Determine the (x, y) coordinate at the center of the cell enclosing the given text.  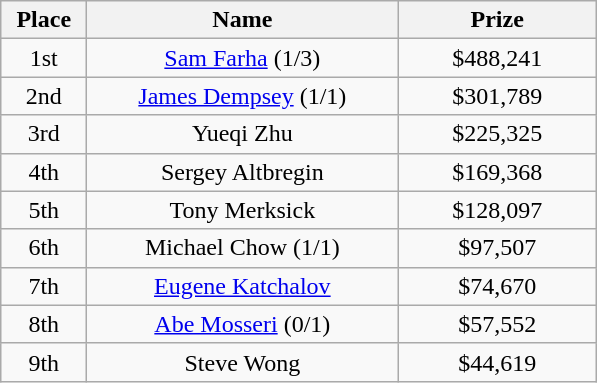
1st (44, 58)
Yueqi Zhu (242, 134)
6th (44, 248)
$225,325 (498, 134)
$74,670 (498, 286)
$57,552 (498, 324)
$44,619 (498, 362)
$97,507 (498, 248)
$128,097 (498, 210)
$488,241 (498, 58)
Prize (498, 20)
$169,368 (498, 172)
Eugene Katchalov (242, 286)
5th (44, 210)
$301,789 (498, 96)
2nd (44, 96)
4th (44, 172)
9th (44, 362)
Name (242, 20)
Steve Wong (242, 362)
3rd (44, 134)
Place (44, 20)
Abe Mosseri (0/1) (242, 324)
8th (44, 324)
James Dempsey (1/1) (242, 96)
Tony Merksick (242, 210)
Michael Chow (1/1) (242, 248)
Sergey Altbregin (242, 172)
7th (44, 286)
Sam Farha (1/3) (242, 58)
